Capture the cell that displays the provided text and extract its (x, y) central coordinate. 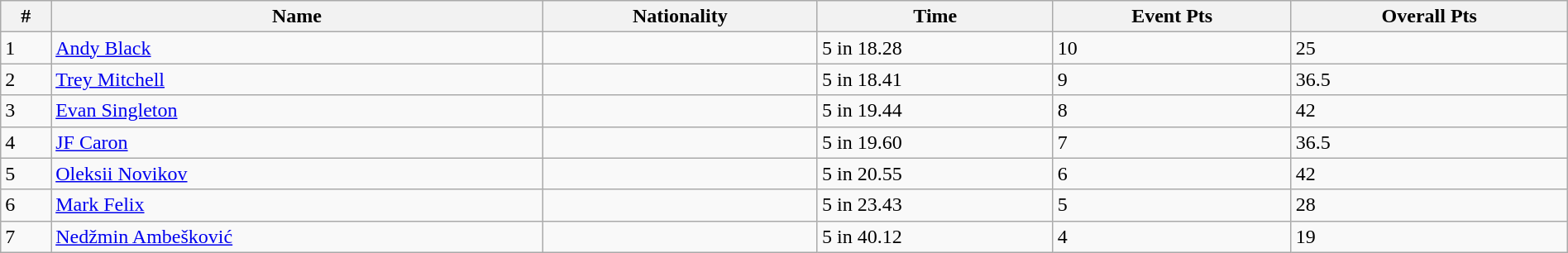
28 (1429, 205)
8 (1172, 111)
1 (26, 48)
3 (26, 111)
# (26, 17)
Trey Mitchell (298, 79)
Mark Felix (298, 205)
Nedžmin Ambešković (298, 236)
5 in 40.12 (935, 236)
2 (26, 79)
Oleksii Novikov (298, 174)
5 in 19.44 (935, 111)
5 in 18.28 (935, 48)
Overall Pts (1429, 17)
Andy Black (298, 48)
5 in 23.43 (935, 205)
5 in 18.41 (935, 79)
JF Caron (298, 142)
Name (298, 17)
25 (1429, 48)
10 (1172, 48)
Event Pts (1172, 17)
5 in 19.60 (935, 142)
5 in 20.55 (935, 174)
Time (935, 17)
Nationality (680, 17)
Evan Singleton (298, 111)
9 (1172, 79)
19 (1429, 236)
